Return (x, y) of the center of cell containing provided text 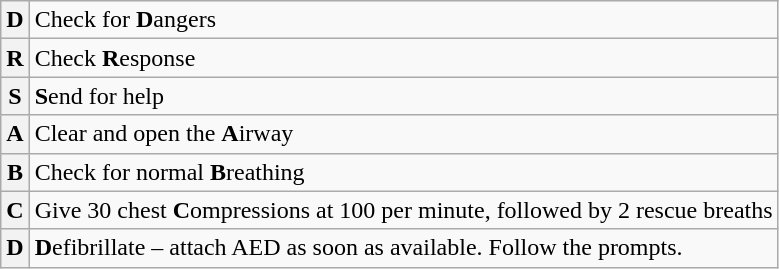
B (15, 172)
Check for normal Breathing (404, 172)
Give 30 chest Compressions at 100 per minute, followed by 2 rescue breaths (404, 210)
R (15, 58)
Defibrillate – attach AED as soon as available. Follow the prompts. (404, 248)
Check Response (404, 58)
Clear and open the Airway (404, 134)
Send for help (404, 96)
A (15, 134)
C (15, 210)
S (15, 96)
Check for Dangers (404, 20)
